Pinpoint the cell where the given text exists, returning its [x, y] midpoint coordinate. 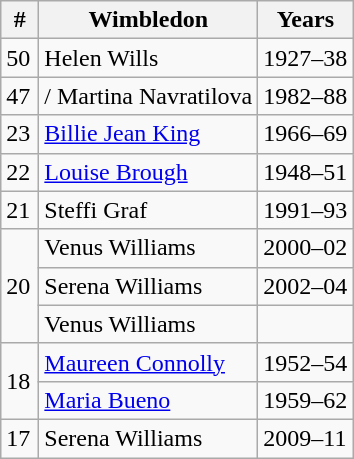
1927–38 [306, 58]
Years [306, 20]
Helen Wills [148, 58]
47 [20, 96]
Wimbledon [148, 20]
Maureen Connolly [148, 362]
Billie Jean King [148, 134]
1991–93 [306, 210]
Louise Brough [148, 172]
# [20, 20]
21 [20, 210]
/ Martina Navratilova [148, 96]
1982–88 [306, 96]
50 [20, 58]
2009–11 [306, 438]
22 [20, 172]
1952–54 [306, 362]
Steffi Graf [148, 210]
1966–69 [306, 134]
23 [20, 134]
2000–02 [306, 248]
Maria Bueno [148, 400]
18 [20, 381]
2002–04 [306, 286]
17 [20, 438]
1948–51 [306, 172]
1959–62 [306, 400]
20 [20, 286]
